Detect which cell encompasses the target text, then output its [x, y] center coordinate. 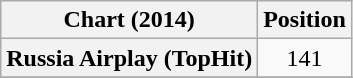
Position [305, 20]
Russia Airplay (TopHit) [130, 58]
141 [305, 58]
Chart (2014) [130, 20]
